Extract the [x, y] coordinate from the center of the cell holding the provided text.  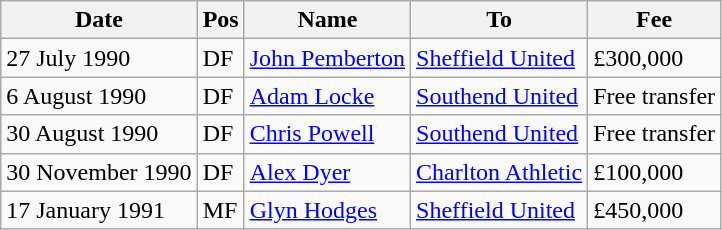
Pos [220, 20]
To [500, 20]
17 January 1991 [99, 210]
Name [327, 20]
27 July 1990 [99, 58]
£450,000 [654, 210]
John Pemberton [327, 58]
MF [220, 210]
Charlton Athletic [500, 172]
Adam Locke [327, 96]
30 November 1990 [99, 172]
Chris Powell [327, 134]
£100,000 [654, 172]
Glyn Hodges [327, 210]
Date [99, 20]
6 August 1990 [99, 96]
Alex Dyer [327, 172]
Fee [654, 20]
30 August 1990 [99, 134]
£300,000 [654, 58]
